Locate the cell with the specified text and output its [X, Y] center coordinate. 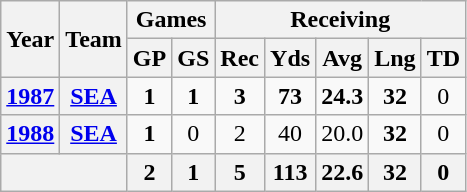
1987 [30, 96]
TD [443, 58]
GS [194, 58]
73 [290, 96]
1988 [30, 134]
Games [170, 20]
Rec [240, 58]
20.0 [342, 134]
Yds [290, 58]
Team [94, 39]
22.6 [342, 172]
24.3 [342, 96]
40 [290, 134]
5 [240, 172]
3 [240, 96]
Year [30, 39]
GP [149, 58]
Receiving [340, 20]
113 [290, 172]
Lng [395, 58]
Avg [342, 58]
